Detect which cell encompasses the target text, then output its (X, Y) center coordinate. 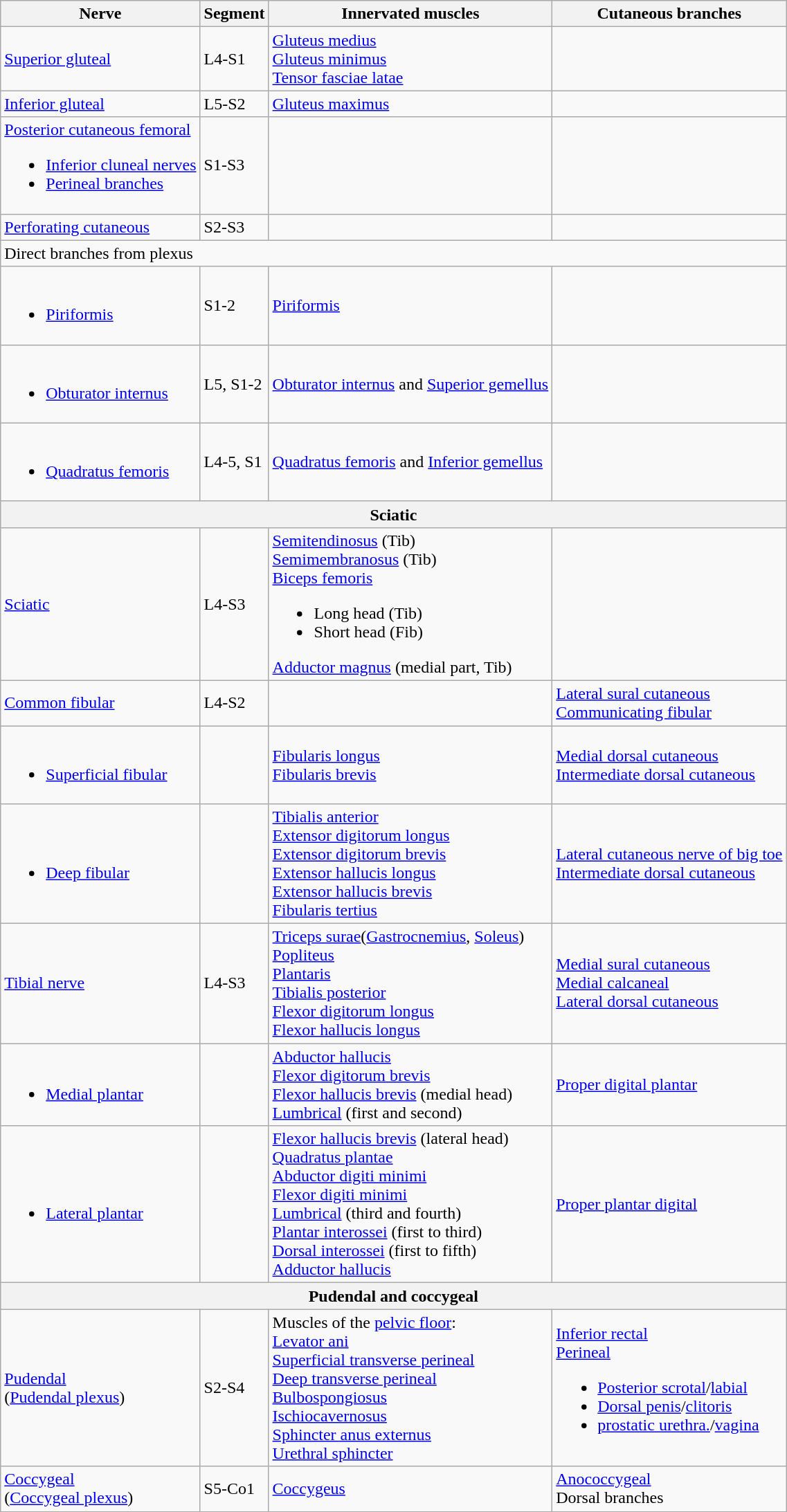
L5-S2 (234, 104)
Innervated muscles (410, 14)
Segment (234, 14)
Superior gluteal (100, 59)
S2-S4 (234, 1388)
Medial dorsal cutaneousIntermediate dorsal cutaneous (669, 764)
Fibularis longusFibularis brevis (410, 764)
Perforating cutaneous (100, 227)
S5-Co1 (234, 1489)
Obturator internus and Superior gemellus (410, 383)
Pudendal and coccygeal (393, 1296)
Common fibular (100, 703)
Triceps surae(Gastrocnemius, Soleus)PopliteusPlantarisTibialis posteriorFlexor digitorum longusFlexor hallucis longus (410, 984)
Superficial fibular (100, 764)
Coccygeal(Coccygeal plexus) (100, 1489)
Quadratus femoris and Inferior gemellus (410, 462)
Direct branches from plexus (393, 253)
Obturator internus (100, 383)
Semitendinosus (Tib)Semimembranosus (Tib)Biceps femorisLong head (Tib)Short head (Fib)Adductor magnus (medial part, Tib) (410, 603)
Cutaneous branches (669, 14)
Abductor hallucisFlexor digitorum brevisFlexor hallucis brevis (medial head)Lumbrical (first and second) (410, 1085)
Medial plantar (100, 1085)
Inferior gluteal (100, 104)
S1-S3 (234, 165)
Proper digital plantar (669, 1085)
Deep fibular (100, 864)
L4-S2 (234, 703)
Gluteus maximus (410, 104)
Gluteus mediusGluteus minimusTensor fasciae latae (410, 59)
Quadratus femoris (100, 462)
S2-S3 (234, 227)
Lateral cutaneous nerve of big toeIntermediate dorsal cutaneous (669, 864)
Tibial nerve (100, 984)
Nerve (100, 14)
Proper plantar digital (669, 1204)
Posterior cutaneous femoralInferior cluneal nervesPerineal branches (100, 165)
Lateral sural cutaneousCommunicating fibular (669, 703)
AnococcygealDorsal branches (669, 1489)
S1-2 (234, 306)
L5, S1-2 (234, 383)
L4-5, S1 (234, 462)
Inferior rectalPerinealPosterior scrotal/labialDorsal penis/clitorisprostatic urethra./vagina (669, 1388)
Pudendal(Pudendal plexus) (100, 1388)
Tibialis anteriorExtensor digitorum longusExtensor digitorum brevisExtensor hallucis longusExtensor hallucis brevisFibularis tertius (410, 864)
Lateral plantar (100, 1204)
Coccygeus (410, 1489)
L4-S1 (234, 59)
Medial sural cutaneousMedial calcanealLateral dorsal cutaneous (669, 984)
